Identify which cell holds the provided text, then report its [x, y] central coordinate. 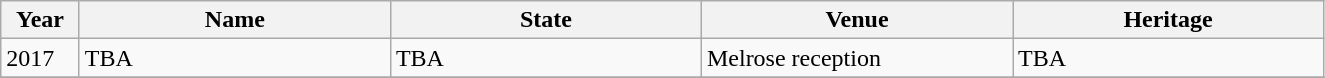
Melrose reception [856, 58]
Venue [856, 20]
2017 [40, 58]
Year [40, 20]
Heritage [1168, 20]
State [546, 20]
Name [234, 20]
